Extract the (X, Y) coordinate from the center of the cell holding the provided text.  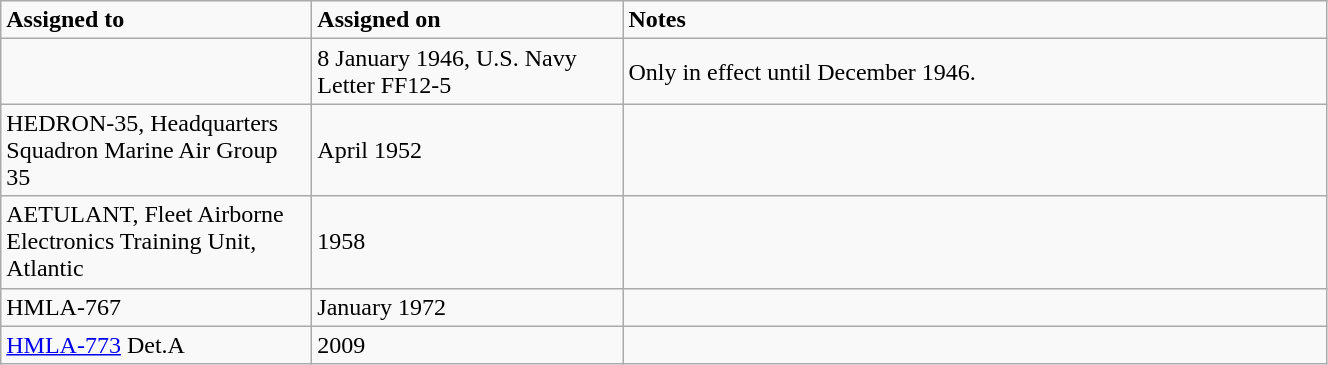
AETULANT, Fleet Airborne Electronics Training Unit, Atlantic (156, 242)
Only in effect until December 1946. (975, 72)
8 January 1946, U.S. Navy Letter FF12-5 (468, 72)
HEDRON-35, Headquarters Squadron Marine Air Group 35 (156, 150)
HMLA-773 Det.A (156, 345)
Assigned on (468, 20)
April 1952 (468, 150)
Assigned to (156, 20)
January 1972 (468, 307)
2009 (468, 345)
HMLA-767 (156, 307)
1958 (468, 242)
Notes (975, 20)
